Return the (X, Y) coordinate for the center point of the cell that contains the specified text.  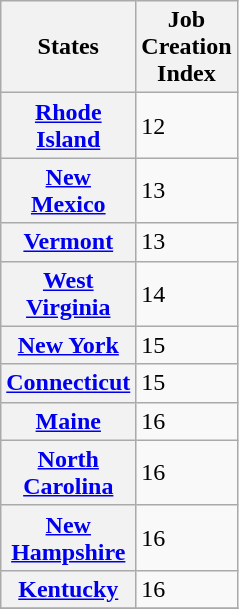
14 (186, 294)
Rhode Island (68, 126)
12 (186, 126)
New York (68, 345)
New Mexico (68, 190)
West Virginia (68, 294)
New Hampshire (68, 538)
Connecticut (68, 383)
States (68, 47)
Kentucky (68, 589)
Vermont (68, 242)
Job Creation Index (186, 47)
North Carolina (68, 472)
Maine (68, 421)
